Identify which cell holds the provided text, then report its [x, y] central coordinate. 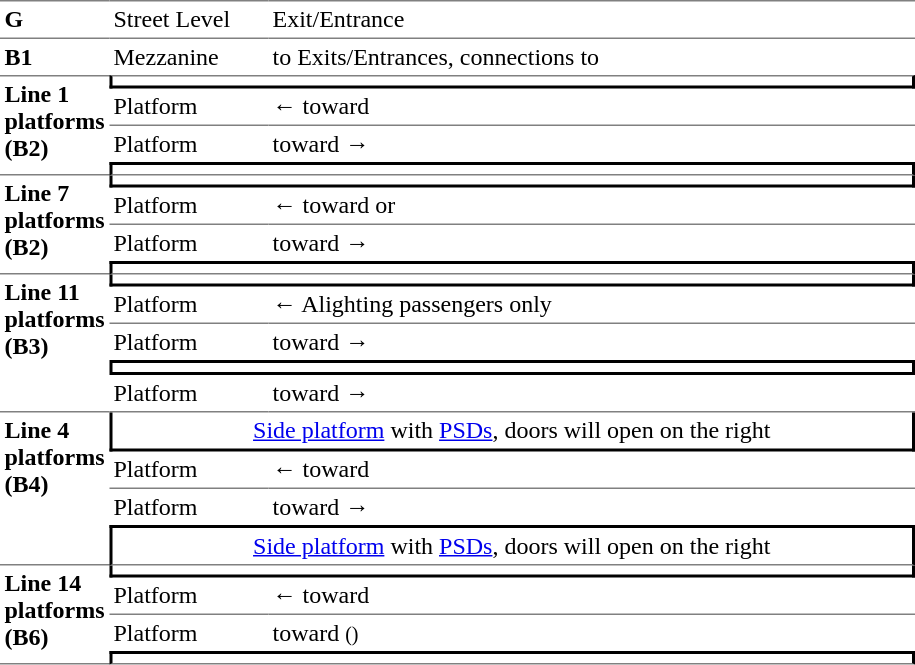
Line 14 platforms (B6) [54, 616]
← Alighting passengers only [591, 305]
Line 4 platforms (B4) [54, 488]
Exit/Entrance [591, 19]
Line 1 platforms (B2) [54, 125]
to Exits/Entrances, connections to [591, 57]
Street Level [188, 19]
Mezzanine [188, 57]
Line 11 platforms (B3) [54, 343]
Line 7 platforms (B2) [54, 226]
G [54, 19]
B1 [54, 57]
← toward or [591, 207]
toward () [591, 633]
